Determine the [X, Y] coordinate at the center of the cell enclosing the given text.  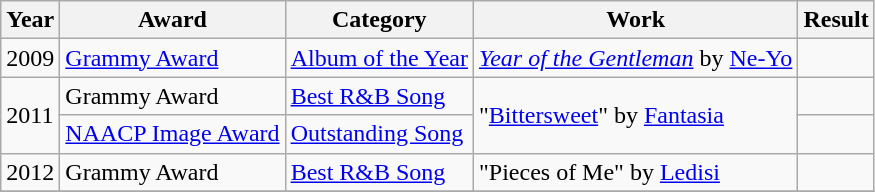
"Pieces of Me" by Ledisi [635, 172]
2009 [30, 58]
Album of the Year [379, 58]
Award [172, 20]
Category [379, 20]
Year [30, 20]
2012 [30, 172]
Year of the Gentleman by Ne-Yo [635, 58]
2011 [30, 115]
Outstanding Song [379, 134]
Work [635, 20]
Result [836, 20]
"Bittersweet" by Fantasia [635, 115]
NAACP Image Award [172, 134]
